Return the (x, y) coordinate for the center point of the cell that contains the specified text.  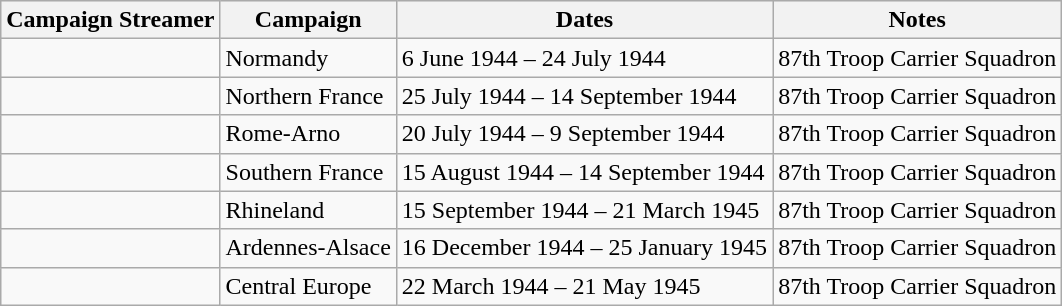
15 September 1944 – 21 March 1945 (584, 210)
Central Europe (308, 286)
25 July 1944 – 14 September 1944 (584, 96)
15 August 1944 – 14 September 1944 (584, 172)
6 June 1944 – 24 July 1944 (584, 58)
Notes (918, 20)
Rhineland (308, 210)
Dates (584, 20)
Southern France (308, 172)
16 December 1944 – 25 January 1945 (584, 248)
Ardennes-Alsace (308, 248)
Campaign Streamer (110, 20)
Rome-Arno (308, 134)
22 March 1944 – 21 May 1945 (584, 286)
Campaign (308, 20)
Normandy (308, 58)
Northern France (308, 96)
20 July 1944 – 9 September 1944 (584, 134)
